For the text-containing cell, return its midpoint in (x, y) coordinate format. 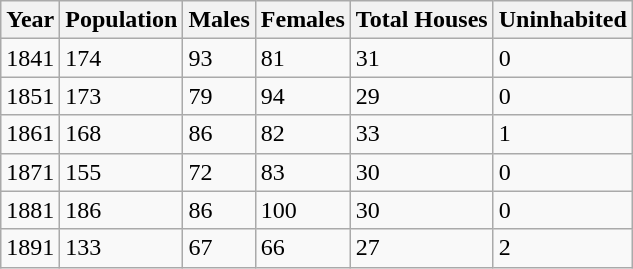
79 (219, 96)
100 (302, 210)
27 (422, 248)
Males (219, 20)
Females (302, 20)
93 (219, 58)
Total Houses (422, 20)
72 (219, 172)
1 (562, 134)
173 (122, 96)
1851 (30, 96)
31 (422, 58)
Population (122, 20)
1841 (30, 58)
Year (30, 20)
1881 (30, 210)
133 (122, 248)
94 (302, 96)
1891 (30, 248)
Uninhabited (562, 20)
1861 (30, 134)
82 (302, 134)
83 (302, 172)
1871 (30, 172)
33 (422, 134)
67 (219, 248)
186 (122, 210)
29 (422, 96)
168 (122, 134)
66 (302, 248)
81 (302, 58)
2 (562, 248)
155 (122, 172)
174 (122, 58)
